Extract the [x, y] coordinate from the center of the cell holding the provided text.  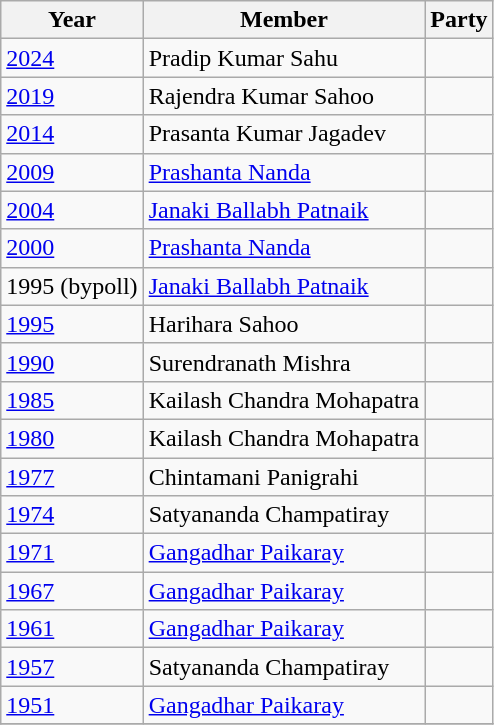
1985 [72, 400]
1977 [72, 477]
1967 [72, 591]
1951 [72, 705]
1990 [72, 362]
1961 [72, 629]
Chintamani Panigrahi [284, 477]
1971 [72, 553]
1974 [72, 515]
Pradip Kumar Sahu [284, 58]
2024 [72, 58]
2000 [72, 248]
Rajendra Kumar Sahoo [284, 96]
1980 [72, 438]
2019 [72, 96]
1995 [72, 324]
Year [72, 20]
1995 (bypoll) [72, 286]
2014 [72, 134]
Harihara Sahoo [284, 324]
Party [459, 20]
Surendranath Mishra [284, 362]
2009 [72, 172]
Member [284, 20]
1957 [72, 667]
Prasanta Kumar Jagadev [284, 134]
2004 [72, 210]
